Output the [X, Y] coordinate of the center of the cell containing the given text.  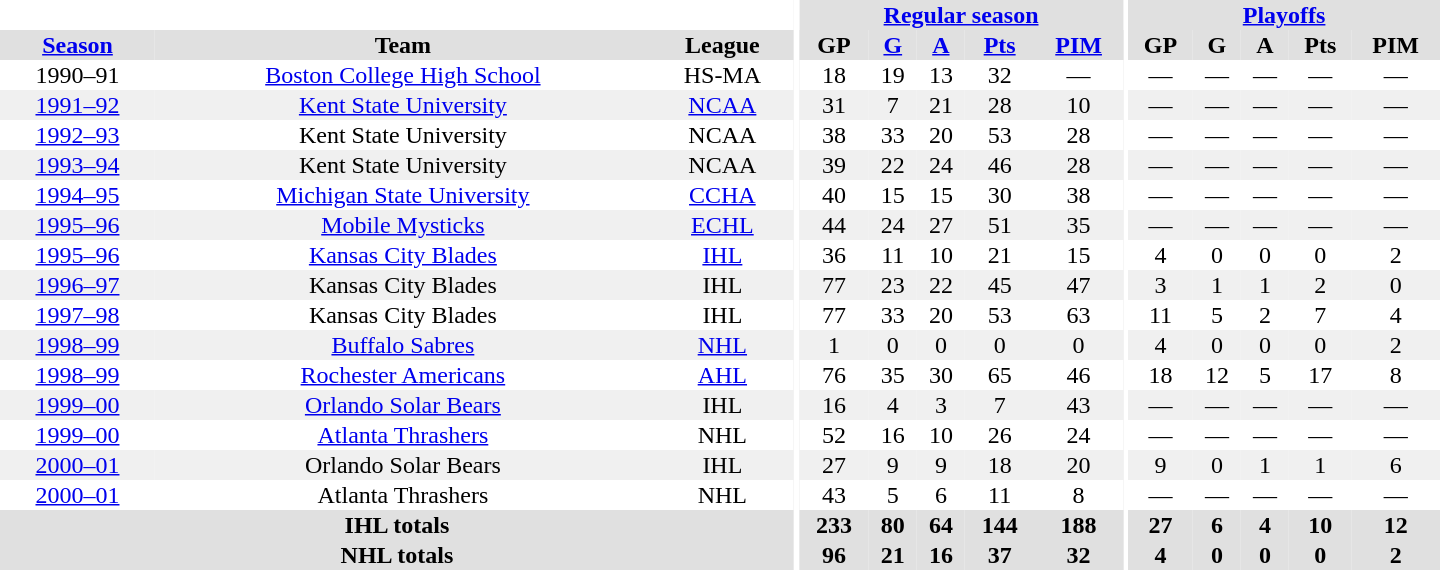
65 [1000, 375]
26 [1000, 435]
Season [78, 45]
Michigan State University [403, 195]
League [722, 45]
Boston College High School [403, 75]
1993–94 [78, 165]
76 [834, 375]
36 [834, 255]
1991–92 [78, 105]
47 [1078, 285]
39 [834, 165]
1996–97 [78, 285]
AHL [722, 375]
40 [834, 195]
1990–91 [78, 75]
Regular season [961, 15]
44 [834, 225]
31 [834, 105]
1994–95 [78, 195]
52 [834, 435]
96 [834, 555]
CCHA [722, 195]
1992–93 [78, 135]
144 [1000, 525]
37 [1000, 555]
233 [834, 525]
63 [1078, 315]
Rochester Americans [403, 375]
51 [1000, 225]
19 [893, 75]
188 [1078, 525]
HS-MA [722, 75]
ECHL [722, 225]
45 [1000, 285]
17 [1320, 375]
23 [893, 285]
NHL totals [397, 555]
IHL totals [397, 525]
1997–98 [78, 315]
64 [941, 525]
Buffalo Sabres [403, 345]
Mobile Mysticks [403, 225]
80 [893, 525]
Team [403, 45]
13 [941, 75]
Playoffs [1284, 15]
